Capture the cell that displays the provided text and extract its (X, Y) central coordinate. 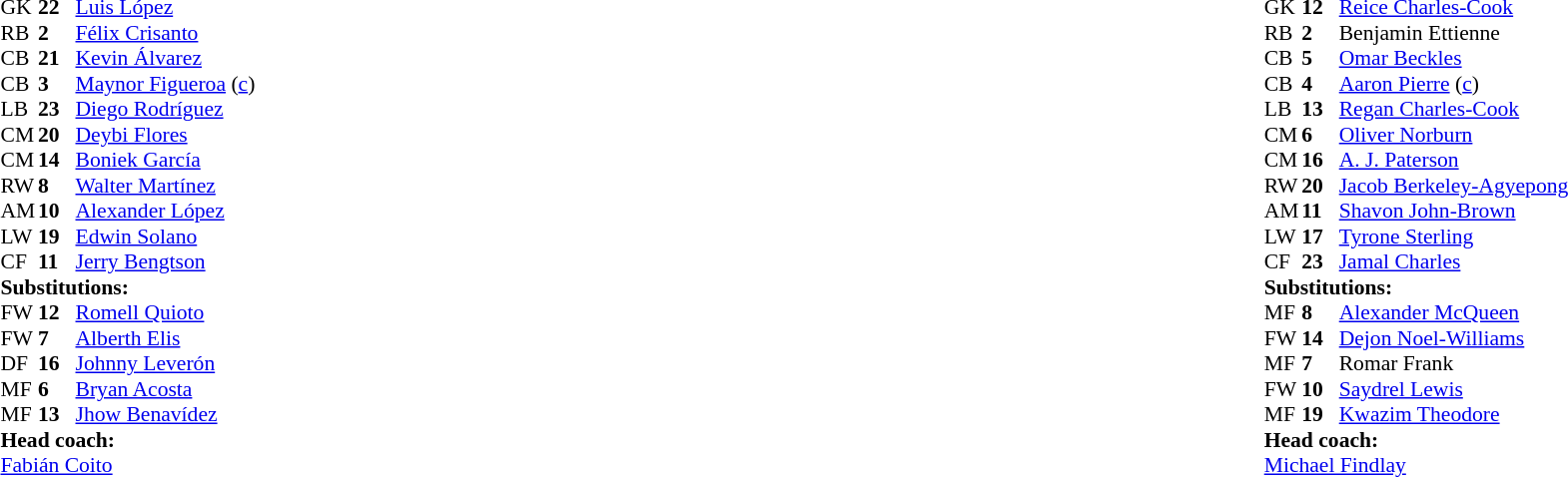
5 (1320, 59)
Alexander López (166, 211)
Maynor Figueroa (c) (166, 84)
DF (19, 364)
Walter Martínez (166, 186)
4 (1320, 84)
Jhow Benavídez (166, 414)
3 (57, 84)
21 (57, 59)
Félix Crisanto (166, 33)
Deybi Flores (166, 135)
17 (1320, 237)
12 (57, 312)
Kevin Álvarez (166, 59)
Bryan Acosta (166, 389)
Johnny Leverón (166, 364)
Head coach: (128, 440)
Diego Rodríguez (166, 109)
Edwin Solano (166, 237)
Romell Quioto (166, 312)
Boniek García (166, 161)
Substitutions: (128, 287)
Alberth Elis (166, 338)
Jerry Bengtson (166, 262)
